Find where the given text appears and provide that cell's center as [x, y] coordinate. 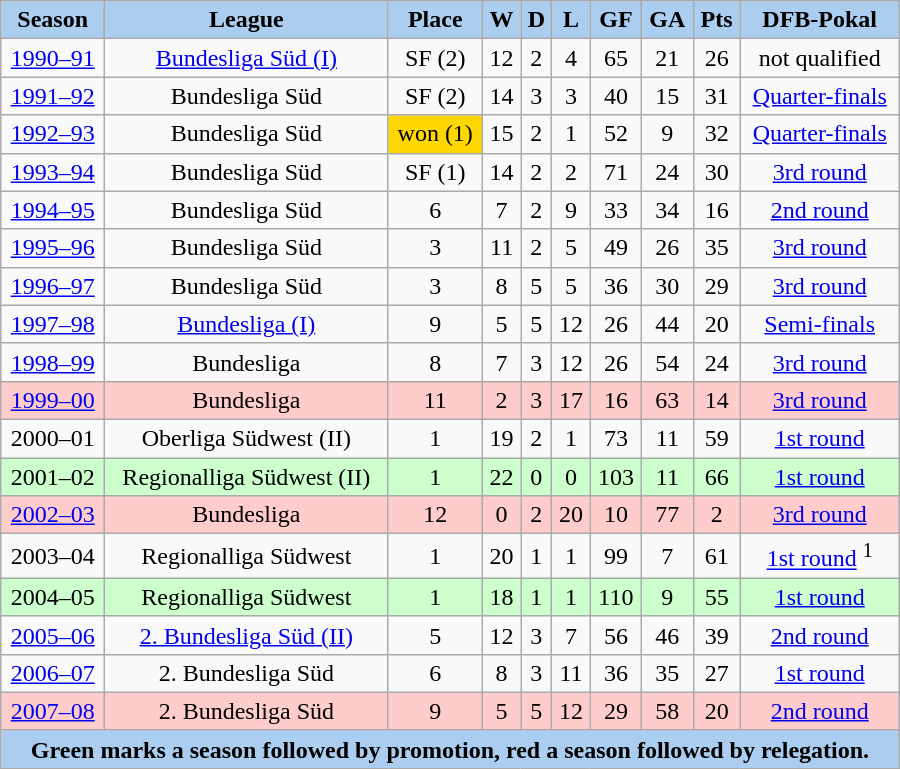
66 [716, 477]
33 [616, 210]
Bundesliga (I) [246, 324]
Season [53, 20]
99 [616, 556]
D [536, 20]
63 [668, 400]
58 [668, 711]
Pts [716, 20]
27 [716, 673]
2003–04 [53, 556]
GF [616, 20]
League [246, 20]
1999–00 [53, 400]
Semi-finals [820, 324]
1996–97 [53, 286]
1st round 1 [820, 556]
DFB-Pokal [820, 20]
not qualified [820, 58]
46 [668, 635]
1992–93 [53, 134]
77 [668, 515]
71 [616, 172]
1997–98 [53, 324]
39 [716, 635]
31 [716, 96]
44 [668, 324]
56 [616, 635]
2005–06 [53, 635]
4 [571, 58]
Bundesliga Süd (I) [246, 58]
52 [616, 134]
54 [668, 362]
Regionalliga Südwest (II) [246, 477]
2007–08 [53, 711]
Place [435, 20]
1991–92 [53, 96]
2002–03 [53, 515]
1993–94 [53, 172]
18 [501, 597]
1994–95 [53, 210]
32 [716, 134]
73 [616, 438]
19 [501, 438]
won (1) [435, 134]
40 [616, 96]
2006–07 [53, 673]
Green marks a season followed by promotion, red a season followed by relegation. [450, 749]
10 [616, 515]
2. Bundesliga Süd (II) [246, 635]
34 [668, 210]
61 [716, 556]
2004–05 [53, 597]
59 [716, 438]
L [571, 20]
49 [616, 248]
110 [616, 597]
2000–01 [53, 438]
GA [668, 20]
2001–02 [53, 477]
65 [616, 58]
W [501, 20]
103 [616, 477]
1995–96 [53, 248]
SF (1) [435, 172]
1998–99 [53, 362]
55 [716, 597]
1990–91 [53, 58]
21 [668, 58]
17 [571, 400]
22 [501, 477]
Oberliga Südwest (II) [246, 438]
